Provide the [X, Y] coordinate of the cell's center where the given text is located.  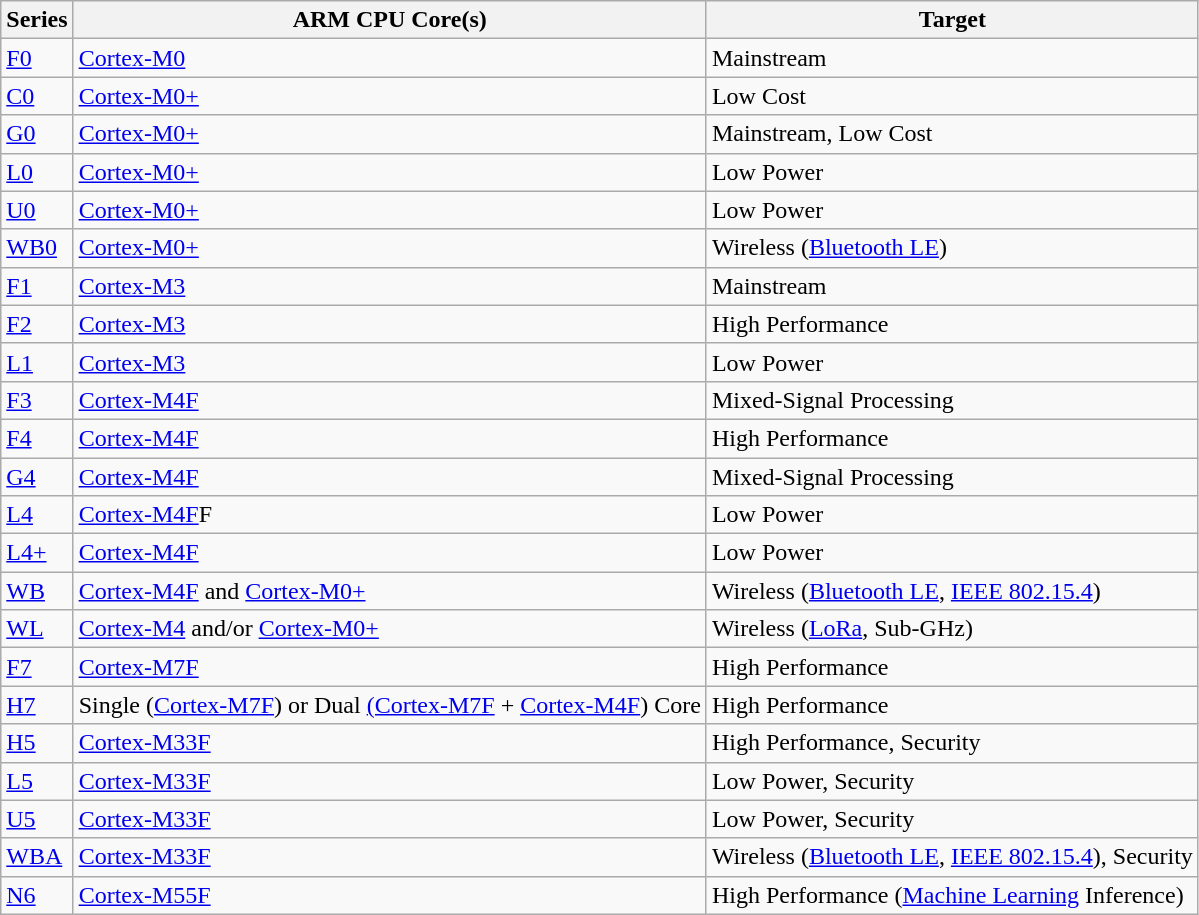
Wireless (LoRa, Sub-GHz) [952, 629]
Single (Cortex-M7F) or Dual (Cortex-M7F + Cortex-M4F) Core [390, 705]
Cortex-M7F [390, 667]
F3 [37, 400]
Cortex-M0 [390, 58]
G0 [37, 134]
Wireless (Bluetooth LE, IEEE 802.15.4), Security [952, 857]
H7 [37, 705]
WB [37, 591]
F2 [37, 324]
High Performance, Security [952, 743]
Wireless (Bluetooth LE) [952, 248]
U0 [37, 210]
WBA [37, 857]
U5 [37, 819]
F0 [37, 58]
Cortex-M4FF [390, 515]
L5 [37, 781]
Cortex-M4 and/or Cortex-M0+ [390, 629]
L4+ [37, 553]
Series [37, 20]
WB0 [37, 248]
H5 [37, 743]
Wireless (Bluetooth LE, IEEE 802.15.4) [952, 591]
L1 [37, 362]
High Performance (Machine Learning Inference) [952, 895]
F1 [37, 286]
Target [952, 20]
N6 [37, 895]
F4 [37, 438]
L0 [37, 172]
Low Cost [952, 96]
F7 [37, 667]
Cortex-M4F and Cortex-M0+ [390, 591]
C0 [37, 96]
Mainstream, Low Cost [952, 134]
ARM CPU Core(s) [390, 20]
L4 [37, 515]
Cortex-M55F [390, 895]
G4 [37, 477]
WL [37, 629]
